Identify which cell holds the provided text, then report its (X, Y) central coordinate. 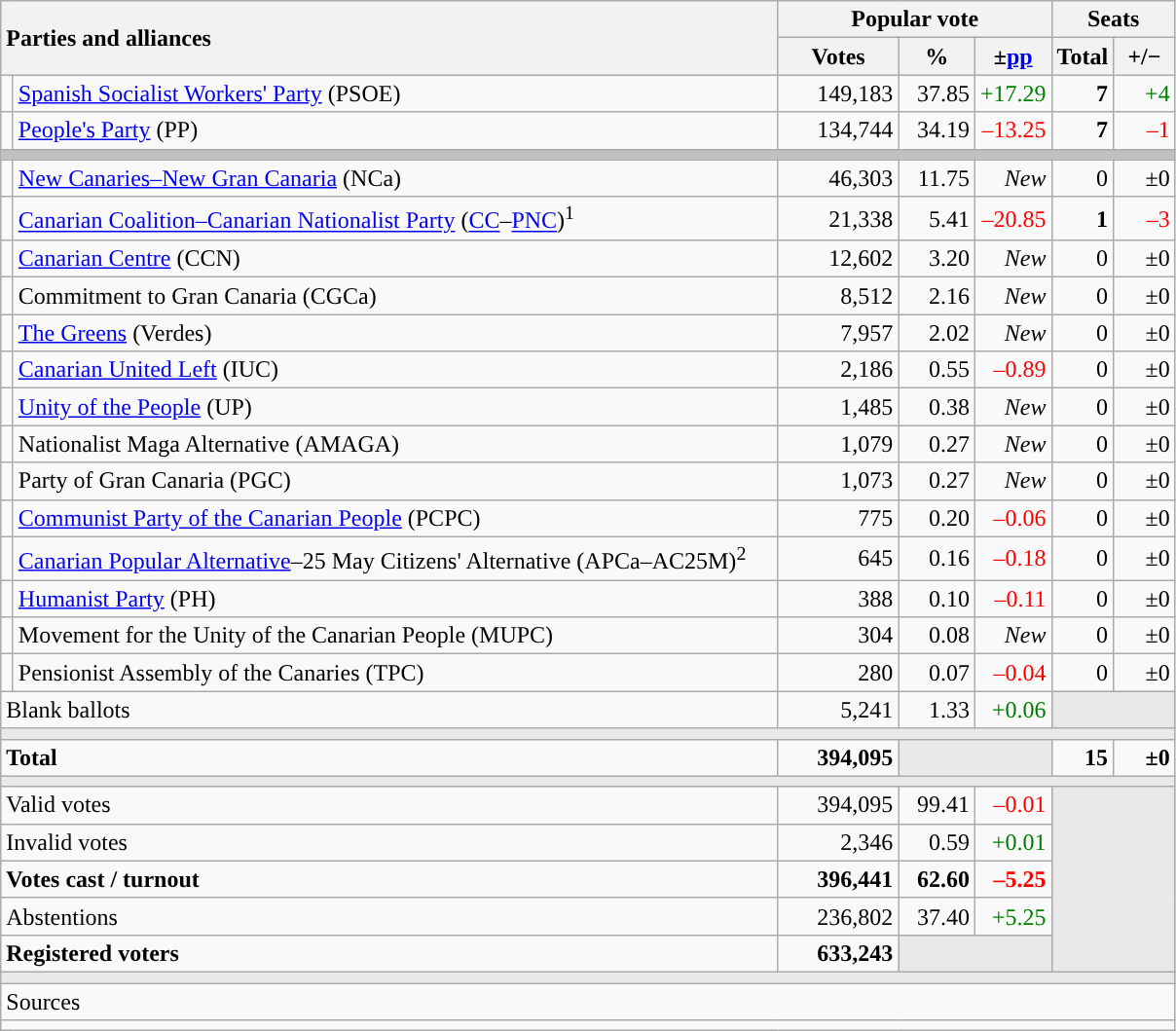
1.33 (937, 710)
5.41 (937, 218)
Sources (588, 1002)
Blank ballots (389, 710)
34.19 (937, 130)
–0.18 (1012, 559)
Movement for the Unity of the Canarian People (MUPC) (395, 636)
±pp (1012, 56)
236,802 (838, 916)
–0.04 (1012, 673)
Canarian Coalition–Canarian Nationalist Party (CC–PNC)1 (395, 218)
304 (838, 636)
0.38 (937, 407)
46,303 (838, 178)
–20.85 (1012, 218)
0.10 (937, 599)
2,346 (838, 842)
15 (1083, 757)
–13.25 (1012, 130)
Pensionist Assembly of the Canaries (TPC) (395, 673)
Humanist Party (PH) (395, 599)
Canarian United Left (IUC) (395, 370)
Canarian Popular Alternative–25 May Citizens' Alternative (APCa–AC25M)2 (395, 559)
+17.29 (1012, 93)
0.16 (937, 559)
Communist Party of the Canarian People (PCPC) (395, 518)
1 (1083, 218)
–0.89 (1012, 370)
1,073 (838, 481)
+4 (1145, 93)
Unity of the People (UP) (395, 407)
8,512 (838, 296)
People's Party (PP) (395, 130)
7,957 (838, 333)
388 (838, 599)
2.16 (937, 296)
134,744 (838, 130)
Nationalist Maga Alternative (AMAGA) (395, 444)
0.59 (937, 842)
Canarian Centre (CCN) (395, 259)
Valid votes (389, 805)
+5.25 (1012, 916)
0.20 (937, 518)
Invalid votes (389, 842)
+/− (1145, 56)
5,241 (838, 710)
–0.06 (1012, 518)
Parties and alliances (389, 38)
Popular vote (915, 19)
99.41 (937, 805)
62.60 (937, 879)
0.07 (937, 673)
–1 (1145, 130)
775 (838, 518)
1,079 (838, 444)
396,441 (838, 879)
Abstentions (389, 916)
3.20 (937, 259)
280 (838, 673)
% (937, 56)
37.85 (937, 93)
+0.01 (1012, 842)
–0.11 (1012, 599)
12,602 (838, 259)
1,485 (838, 407)
Party of Gran Canaria (PGC) (395, 481)
The Greens (Verdes) (395, 333)
2,186 (838, 370)
645 (838, 559)
21,338 (838, 218)
Seats (1114, 19)
0.08 (937, 636)
–3 (1145, 218)
0.55 (937, 370)
149,183 (838, 93)
Votes cast / turnout (389, 879)
2.02 (937, 333)
11.75 (937, 178)
–5.25 (1012, 879)
–0.01 (1012, 805)
Commitment to Gran Canaria (CGCa) (395, 296)
New Canaries–New Gran Canaria (NCa) (395, 178)
Registered voters (389, 953)
+0.06 (1012, 710)
Votes (838, 56)
633,243 (838, 953)
37.40 (937, 916)
Spanish Socialist Workers' Party (PSOE) (395, 93)
